Output the [X, Y] coordinate of the center of the cell containing the given text.  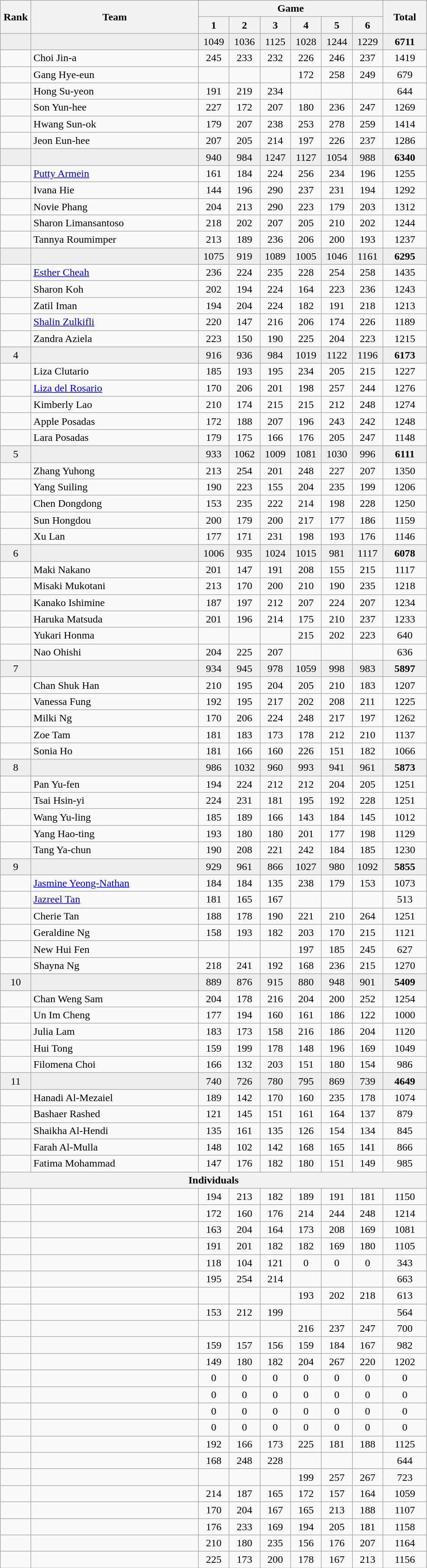
Milki Ng [115, 718]
Zatil Iman [115, 306]
1146 [404, 537]
1350 [404, 470]
Fatima Mohammad [115, 1164]
Liza Clutario [115, 372]
1227 [404, 372]
Cherie Tan [115, 916]
663 [404, 1279]
1292 [404, 190]
6295 [404, 256]
Sun Hongdou [115, 520]
252 [367, 998]
1005 [306, 256]
Esther Cheah [115, 273]
7 [16, 668]
Un Im Cheng [115, 1015]
1229 [367, 42]
980 [337, 867]
1254 [404, 998]
1150 [404, 1196]
1274 [404, 404]
Game [291, 9]
1435 [404, 273]
936 [244, 355]
978 [275, 668]
1032 [244, 768]
1019 [306, 355]
143 [306, 817]
723 [404, 1477]
Farah Al-Mulla [115, 1147]
Liza del Rosario [115, 388]
1120 [404, 1032]
Wang Yu-ling [115, 817]
1121 [404, 932]
1074 [404, 1098]
Haruka Matsuda [115, 619]
1127 [306, 157]
1028 [306, 42]
945 [244, 668]
Kanako Ishimine [115, 603]
960 [275, 768]
1218 [404, 586]
Zhang Yuhong [115, 470]
1202 [404, 1362]
264 [367, 916]
740 [214, 1081]
879 [404, 1114]
Hui Tong [115, 1048]
Lara Posadas [115, 437]
679 [404, 75]
6078 [404, 553]
253 [306, 124]
211 [367, 701]
613 [404, 1296]
Team [115, 17]
Tannya Roumimper [115, 240]
929 [214, 867]
Jeon Eun-hee [115, 140]
996 [367, 454]
998 [337, 668]
981 [337, 553]
219 [244, 91]
Hanadi Al-Mezaiel [115, 1098]
1027 [306, 867]
Individuals [214, 1180]
1066 [404, 751]
1262 [404, 718]
6340 [404, 157]
1230 [404, 850]
Total [404, 17]
246 [337, 58]
985 [404, 1164]
876 [244, 982]
Chan Weng Sam [115, 998]
1015 [306, 553]
1030 [337, 454]
137 [367, 1114]
780 [275, 1081]
10 [16, 982]
Misaki Mukotani [115, 586]
869 [337, 1081]
1158 [404, 1526]
Chen Dongdong [115, 504]
1243 [404, 289]
Yang Hao-ting [115, 834]
1164 [404, 1543]
564 [404, 1312]
1148 [404, 437]
6111 [404, 454]
Pan Yu-fen [115, 784]
1129 [404, 834]
Hong Su-yeon [115, 91]
1414 [404, 124]
5409 [404, 982]
144 [214, 190]
150 [244, 339]
6173 [404, 355]
982 [404, 1345]
Kimberly Lao [115, 404]
Yang Suiling [115, 487]
104 [244, 1263]
1233 [404, 619]
232 [275, 58]
Chan Shuk Han [115, 685]
983 [367, 668]
1122 [337, 355]
726 [244, 1081]
1189 [404, 322]
739 [367, 1081]
1214 [404, 1213]
Shalin Zulkifli [115, 322]
4649 [404, 1081]
8 [16, 768]
Putty Armein [115, 173]
940 [214, 157]
Sonia Ho [115, 751]
1024 [275, 553]
Shayna Ng [115, 965]
Jazreel Tan [115, 900]
141 [367, 1147]
256 [306, 173]
636 [404, 652]
1161 [367, 256]
1247 [275, 157]
1269 [404, 108]
241 [244, 965]
640 [404, 636]
Tsai Hsin-yi [115, 801]
845 [404, 1131]
Shaikha Al-Hendi [115, 1131]
259 [367, 124]
Novie Phang [115, 207]
278 [337, 124]
163 [214, 1229]
Son Yun-hee [115, 108]
1312 [404, 207]
1419 [404, 58]
171 [244, 537]
3 [275, 25]
915 [275, 982]
New Hui Fen [115, 949]
1250 [404, 504]
6711 [404, 42]
Choi Jin-a [115, 58]
118 [214, 1263]
889 [214, 982]
343 [404, 1263]
9 [16, 867]
1046 [337, 256]
Nao Ohishi [115, 652]
Bashaer Rashed [115, 1114]
122 [367, 1015]
Vanessa Fung [115, 701]
1206 [404, 487]
1276 [404, 388]
933 [214, 454]
1255 [404, 173]
1225 [404, 701]
Yukari Honma [115, 636]
1062 [244, 454]
795 [306, 1081]
1075 [214, 256]
Jasmine Yeong-Nathan [115, 883]
1107 [404, 1510]
1286 [404, 140]
1092 [367, 867]
1159 [404, 520]
243 [337, 421]
1196 [367, 355]
513 [404, 900]
1156 [404, 1560]
132 [244, 1065]
1009 [275, 454]
5897 [404, 668]
Gang Hye-eun [115, 75]
Zandra Aziela [115, 339]
Sharon Koh [115, 289]
941 [337, 768]
1036 [244, 42]
627 [404, 949]
700 [404, 1329]
1089 [275, 256]
993 [306, 768]
1215 [404, 339]
Tang Ya-chun [115, 850]
901 [367, 982]
935 [244, 553]
1000 [404, 1015]
Julia Lam [115, 1032]
Rank [16, 17]
222 [275, 504]
Zoe Tam [115, 735]
5873 [404, 768]
Filomena Choi [115, 1065]
1012 [404, 817]
948 [337, 982]
Ivana Hie [115, 190]
1270 [404, 965]
1213 [404, 306]
1006 [214, 553]
1234 [404, 603]
Apple Posadas [115, 421]
126 [306, 1131]
1054 [337, 157]
Geraldine Ng [115, 932]
916 [214, 355]
Maki Nakano [115, 570]
1207 [404, 685]
2 [244, 25]
Sharon Limansantoso [115, 223]
102 [244, 1147]
5855 [404, 867]
11 [16, 1081]
1237 [404, 240]
1248 [404, 421]
1137 [404, 735]
988 [367, 157]
934 [214, 668]
134 [367, 1131]
249 [367, 75]
880 [306, 982]
Xu Lan [115, 537]
Hwang Sun-ok [115, 124]
919 [244, 256]
1 [214, 25]
1105 [404, 1246]
1073 [404, 883]
